Scan for the cell matching the given text and deliver its (X, Y) coordinate at center. 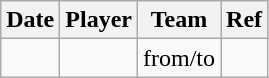
Date (30, 20)
Team (178, 20)
from/to (178, 58)
Ref (244, 20)
Player (99, 20)
